Identify which cell holds the provided text, then report its (X, Y) central coordinate. 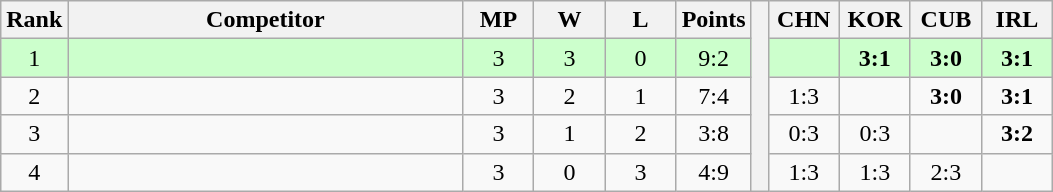
Points (714, 20)
CHN (804, 20)
W (570, 20)
L (640, 20)
3:8 (714, 134)
9:2 (714, 58)
Rank (34, 20)
4 (34, 172)
MP (498, 20)
KOR (874, 20)
3:2 (1016, 134)
2:3 (946, 172)
4:9 (714, 172)
IRL (1016, 20)
Competitor (266, 20)
CUB (946, 20)
7:4 (714, 96)
